Output the [X, Y] coordinate of the center of the cell containing the given text.  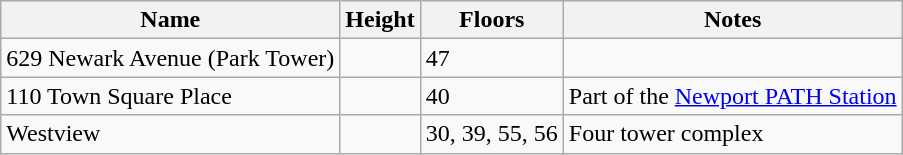
47 [492, 58]
Height [380, 20]
Westview [170, 134]
Floors [492, 20]
629 Newark Avenue (Park Tower) [170, 58]
40 [492, 96]
110 Town Square Place [170, 96]
Notes [732, 20]
Part of the Newport PATH Station [732, 96]
Name [170, 20]
30, 39, 55, 56 [492, 134]
Four tower complex [732, 134]
